Determine the (x, y) coordinate at the center of the cell enclosing the given text.  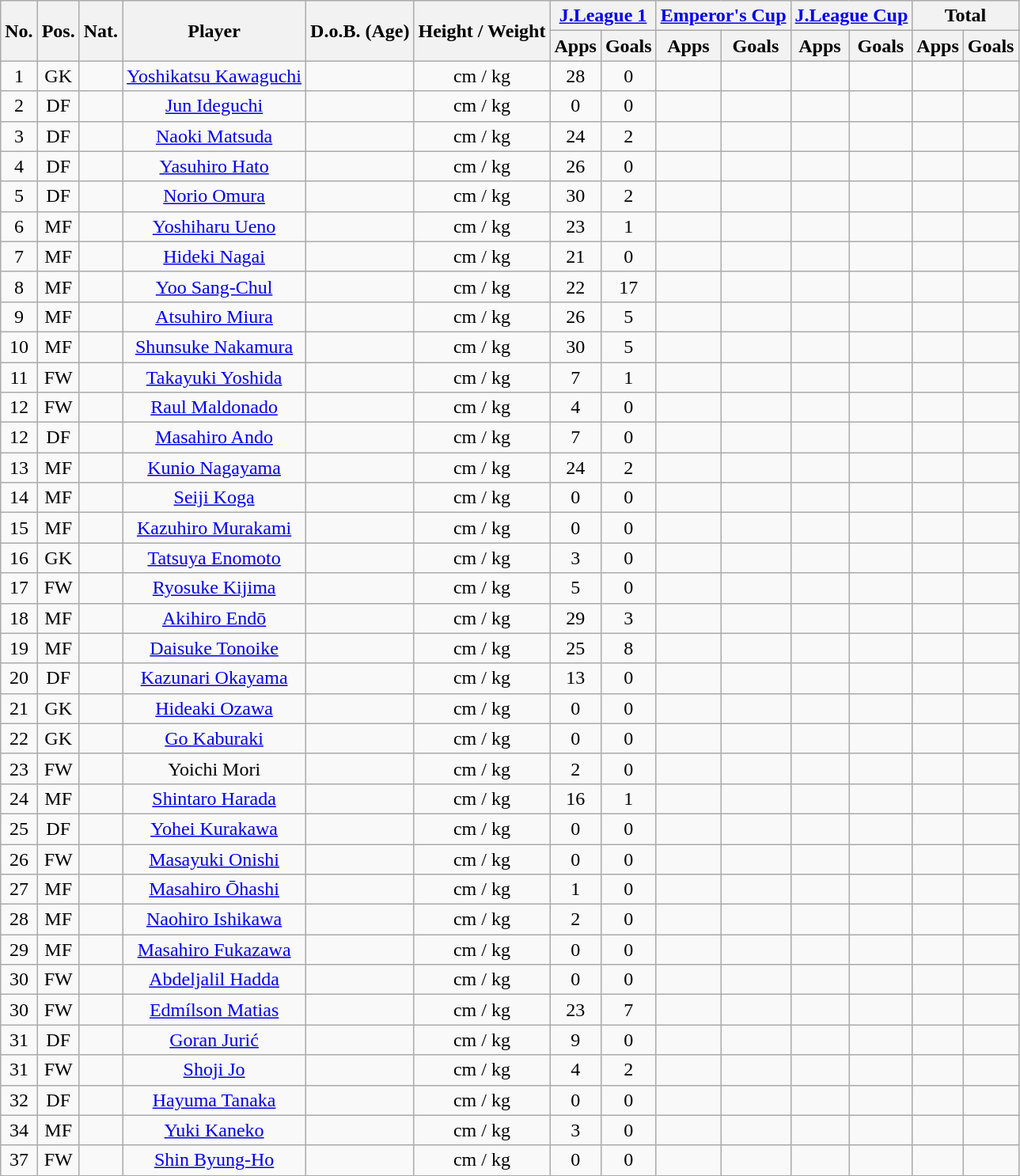
Emperor's Cup (723, 16)
Edmílson Matias (214, 1010)
Hideaki Ozawa (214, 708)
Norio Omura (214, 196)
Atsuhiro Miura (214, 317)
Shintaro Harada (214, 799)
14 (19, 498)
Masayuki Onishi (214, 859)
Kunio Nagayama (214, 468)
Kazunari Okayama (214, 678)
6 (19, 226)
Tatsuya Enomoto (214, 558)
Goran Jurić (214, 1040)
Shoji Jo (214, 1070)
Yoshikatsu Kawaguchi (214, 76)
Height / Weight (482, 31)
Masahiro Ōhashi (214, 890)
Total (965, 16)
Shin Byung-Ho (214, 1160)
Yohei Kurakawa (214, 829)
Hideki Nagai (214, 256)
Pos. (59, 31)
20 (19, 678)
27 (19, 890)
Naohiro Ishikawa (214, 920)
No. (19, 31)
D.o.B. (Age) (360, 31)
11 (19, 377)
Nat. (100, 31)
10 (19, 347)
Yoo Sang-Chul (214, 286)
34 (19, 1130)
Naoki Matsuda (214, 136)
15 (19, 528)
J.League Cup (851, 16)
Hayuma Tanaka (214, 1100)
Abdeljalil Hadda (214, 980)
Masahiro Ando (214, 438)
19 (19, 648)
Ryosuke Kijima (214, 588)
Yoshiharu Ueno (214, 226)
Jun Ideguchi (214, 106)
Daisuke Tonoike (214, 648)
Takayuki Yoshida (214, 377)
Yoichi Mori (214, 768)
Seiji Koga (214, 498)
Akihiro Endō (214, 618)
Yasuhiro Hato (214, 166)
32 (19, 1100)
Kazuhiro Murakami (214, 528)
Go Kaburaki (214, 738)
Masahiro Fukazawa (214, 950)
37 (19, 1160)
18 (19, 618)
Shunsuke Nakamura (214, 347)
J.League 1 (603, 16)
Yuki Kaneko (214, 1130)
Player (214, 31)
Raul Maldonado (214, 408)
